Return the (X, Y) coordinate for the center point of the cell that contains the specified text.  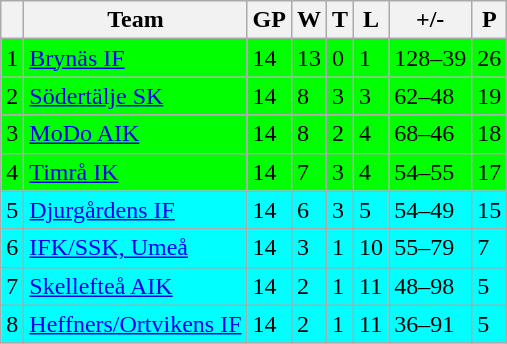
+/- (430, 20)
54–55 (430, 172)
13 (308, 58)
48–98 (430, 286)
GP (269, 20)
15 (490, 210)
T (340, 20)
54–49 (430, 210)
62–48 (430, 96)
36–91 (430, 324)
18 (490, 134)
Skellefteå AIK (136, 286)
Timrå IK (136, 172)
55–79 (430, 248)
68–46 (430, 134)
W (308, 20)
0 (340, 58)
26 (490, 58)
Team (136, 20)
L (372, 20)
Djurgårdens IF (136, 210)
17 (490, 172)
Brynäs IF (136, 58)
Heffners/Ortvikens IF (136, 324)
MoDo AIK (136, 134)
19 (490, 96)
IFK/SSK, Umeå (136, 248)
128–39 (430, 58)
Södertälje SK (136, 96)
10 (372, 248)
P (490, 20)
